For the text-containing cell, return its midpoint in (x, y) coordinate format. 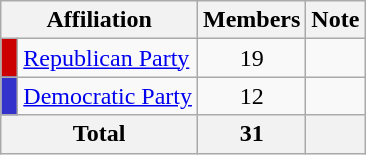
Democratic Party (108, 96)
Note (336, 20)
12 (251, 96)
31 (251, 134)
Members (251, 20)
Total (100, 134)
Affiliation (100, 20)
Republican Party (108, 58)
19 (251, 58)
